From the cell containing the given text, extract its center point as (X, Y) coordinate. 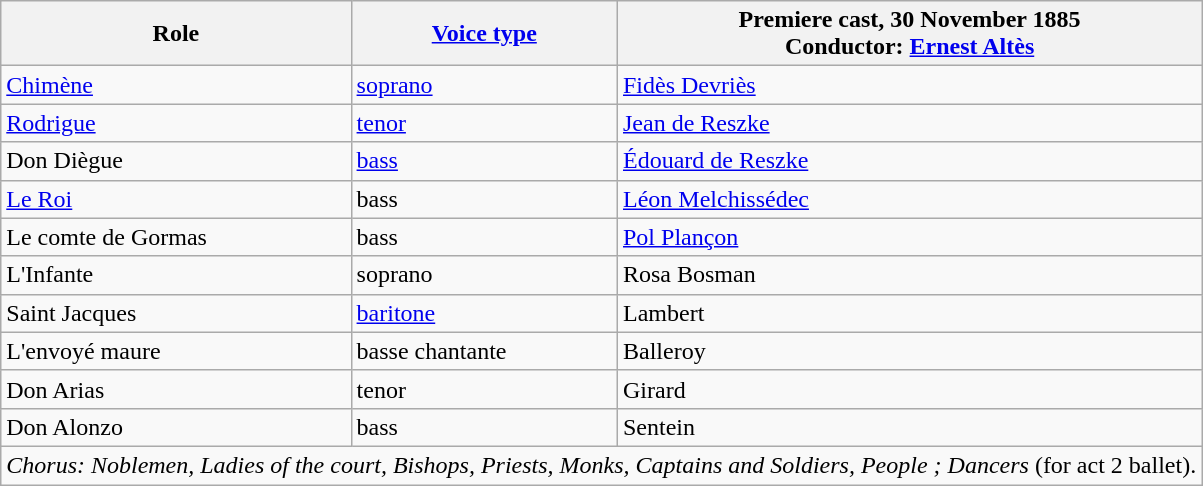
Sentein (909, 427)
Saint Jacques (176, 313)
Pol Plançon (909, 237)
Voice type (484, 34)
Rosa Bosman (909, 275)
Don Diègue (176, 161)
basse chantante (484, 351)
Léon Melchissédec (909, 199)
Rodrigue (176, 123)
Role (176, 34)
Le Roi (176, 199)
Girard (909, 389)
Fidès Devriès (909, 85)
baritone (484, 313)
Don Alonzo (176, 427)
Jean de Reszke (909, 123)
Le comte de Gormas (176, 237)
L'Infante (176, 275)
Édouard de Reszke (909, 161)
Lambert (909, 313)
Premiere cast, 30 November 1885Conductor: Ernest Altès (909, 34)
Chimène (176, 85)
Balleroy (909, 351)
Chorus: Noblemen, Ladies of the court, Bishops, Priests, Monks, Captains and Soldiers, People ; Dancers (for act 2 ballet). (602, 465)
Don Arias (176, 389)
L'envoyé maure (176, 351)
